Return the (x, y) coordinate for the center point of the cell that contains the specified text.  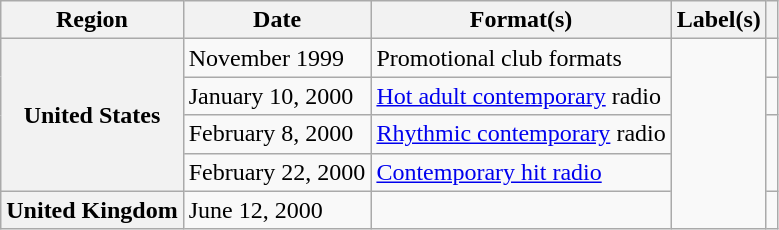
Date (277, 20)
January 10, 2000 (277, 96)
United States (92, 115)
February 8, 2000 (277, 134)
Label(s) (718, 20)
Promotional club formats (521, 58)
Hot adult contemporary radio (521, 96)
Format(s) (521, 20)
United Kingdom (92, 210)
Region (92, 20)
June 12, 2000 (277, 210)
Contemporary hit radio (521, 172)
February 22, 2000 (277, 172)
Rhythmic contemporary radio (521, 134)
November 1999 (277, 58)
